Detect which cell encompasses the target text, then output its (X, Y) center coordinate. 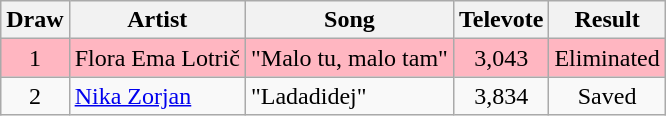
1 (35, 58)
"Malo tu, malo tam" (349, 58)
Eliminated (607, 58)
Result (607, 20)
Flora Ema Lotrič (157, 58)
2 (35, 96)
3,834 (500, 96)
Nika Zorjan (157, 96)
"Ladadidej" (349, 96)
Artist (157, 20)
Song (349, 20)
Draw (35, 20)
Saved (607, 96)
3,043 (500, 58)
Televote (500, 20)
